Extract the [x, y] coordinate from the center of the cell holding the provided text.  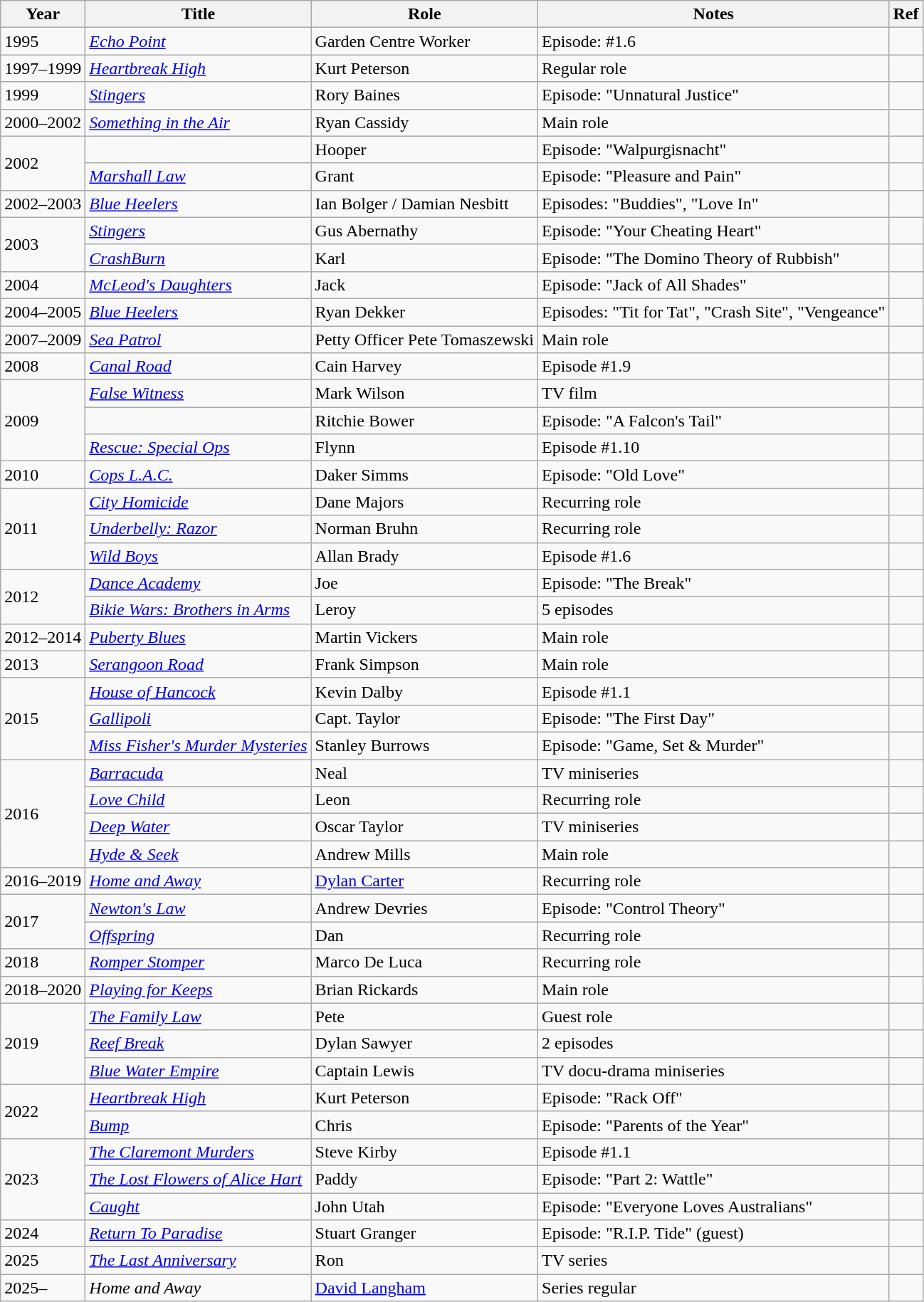
Rory Baines [424, 95]
Daker Simms [424, 475]
Notes [713, 14]
Episode: "Walpurgisnacht" [713, 149]
Canal Road [198, 367]
Episode: "Part 2: Wattle" [713, 1179]
Episode: "Everyone Loves Australians" [713, 1207]
Episode: "Rack Off" [713, 1098]
Puberty Blues [198, 637]
Ian Bolger / Damian Nesbitt [424, 204]
Frank Simpson [424, 664]
2002 [43, 163]
Episode: "The First Day" [713, 718]
Echo Point [198, 41]
Miss Fisher's Murder Mysteries [198, 745]
2017 [43, 922]
Grant [424, 177]
The Claremont Murders [198, 1152]
Dylan Sawyer [424, 1044]
Newton's Law [198, 908]
Barracuda [198, 772]
Episode: "A Falcon's Tail" [713, 421]
The Family Law [198, 1017]
2007–2009 [43, 340]
David Langham [424, 1288]
Sea Patrol [198, 340]
2000–2002 [43, 122]
TV series [713, 1261]
Allan Brady [424, 556]
Episode: "The Break" [713, 583]
Garden Centre Worker [424, 41]
Ron [424, 1261]
2003 [43, 244]
Romper Stomper [198, 962]
Episode: "Pleasure and Pain" [713, 177]
TV film [713, 394]
False Witness [198, 394]
Episode #1.10 [713, 448]
Martin Vickers [424, 637]
2010 [43, 475]
House of Hancock [198, 691]
Episodes: "Tit for Tat", "Crash Site", "Vengeance" [713, 312]
2016–2019 [43, 881]
Episode: "The Domino Theory of Rubbish" [713, 258]
Hooper [424, 149]
2024 [43, 1234]
Dylan Carter [424, 881]
Guest role [713, 1017]
Ref [905, 14]
CrashBurn [198, 258]
Stanley Burrows [424, 745]
2004–2005 [43, 312]
2025 [43, 1261]
Reef Break [198, 1044]
Hyde & Seek [198, 854]
Episode: "Your Cheating Heart" [713, 231]
1995 [43, 41]
2008 [43, 367]
City Homicide [198, 502]
2012–2014 [43, 637]
2016 [43, 813]
Bikie Wars: Brothers in Arms [198, 610]
The Lost Flowers of Alice Hart [198, 1179]
Marco De Luca [424, 962]
Karl [424, 258]
Episodes: "Buddies", "Love In" [713, 204]
2025– [43, 1288]
McLeod's Daughters [198, 285]
2015 [43, 718]
2019 [43, 1044]
Captain Lewis [424, 1071]
Cain Harvey [424, 367]
2002–2003 [43, 204]
2018–2020 [43, 989]
Episode: "R.I.P. Tide" (guest) [713, 1234]
Neal [424, 772]
Caught [198, 1207]
Gus Abernathy [424, 231]
Episode: "Parents of the Year" [713, 1125]
1999 [43, 95]
Flynn [424, 448]
Stuart Granger [424, 1234]
Playing for Keeps [198, 989]
Ryan Cassidy [424, 122]
Series regular [713, 1288]
Episode: "Game, Set & Murder" [713, 745]
Ritchie Bower [424, 421]
2 episodes [713, 1044]
Dan [424, 935]
Ryan Dekker [424, 312]
Episode #1.6 [713, 556]
2018 [43, 962]
The Last Anniversary [198, 1261]
Episode #1.9 [713, 367]
Love Child [198, 800]
Norman Bruhn [424, 529]
Jack [424, 285]
Dance Academy [198, 583]
Andrew Devries [424, 908]
TV docu-drama miniseries [713, 1071]
John Utah [424, 1207]
Chris [424, 1125]
Steve Kirby [424, 1152]
Blue Water Empire [198, 1071]
Leroy [424, 610]
Episode: "Jack of All Shades" [713, 285]
2022 [43, 1111]
2009 [43, 421]
Episode: #1.6 [713, 41]
Kevin Dalby [424, 691]
2004 [43, 285]
Petty Officer Pete Tomaszewski [424, 340]
Regular role [713, 68]
Paddy [424, 1179]
Title [198, 14]
2023 [43, 1179]
Dane Majors [424, 502]
Role [424, 14]
Marshall Law [198, 177]
Brian Rickards [424, 989]
Something in the Air [198, 122]
Return To Paradise [198, 1234]
Wild Boys [198, 556]
Oscar Taylor [424, 827]
Capt. Taylor [424, 718]
Cops L.A.C. [198, 475]
2013 [43, 664]
Leon [424, 800]
Deep Water [198, 827]
Bump [198, 1125]
Pete [424, 1017]
Mark Wilson [424, 394]
Gallipoli [198, 718]
Serangoon Road [198, 664]
2011 [43, 529]
Joe [424, 583]
5 episodes [713, 610]
Rescue: Special Ops [198, 448]
Andrew Mills [424, 854]
Episode: "Unnatural Justice" [713, 95]
Offspring [198, 935]
Episode: "Control Theory" [713, 908]
2012 [43, 597]
1997–1999 [43, 68]
Year [43, 14]
Underbelly: Razor [198, 529]
Episode: "Old Love" [713, 475]
